For the text-containing cell, return its midpoint in (x, y) coordinate format. 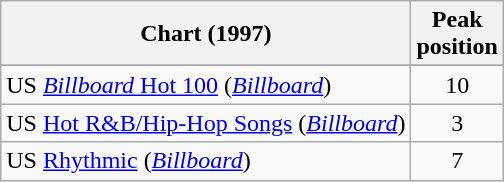
US Rhythmic (Billboard) (206, 161)
3 (457, 123)
US Billboard Hot 100 (Billboard) (206, 85)
Peakposition (457, 34)
7 (457, 161)
Chart (1997) (206, 34)
10 (457, 85)
US Hot R&B/Hip-Hop Songs (Billboard) (206, 123)
